Detect which cell encompasses the target text, then output its [X, Y] center coordinate. 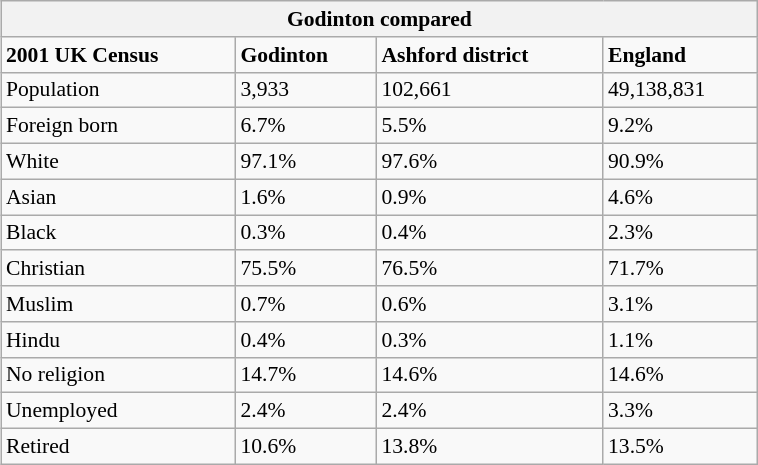
0.7% [306, 304]
White [118, 162]
3.1% [680, 304]
102,661 [490, 90]
Unemployed [118, 411]
71.7% [680, 269]
6.7% [306, 126]
2001 UK Census [118, 55]
1.6% [306, 197]
Muslim [118, 304]
97.6% [490, 162]
England [680, 55]
49,138,831 [680, 90]
4.6% [680, 197]
Black [118, 233]
75.5% [306, 269]
97.1% [306, 162]
3.3% [680, 411]
Christian [118, 269]
10.6% [306, 447]
3,933 [306, 90]
90.9% [680, 162]
13.5% [680, 447]
Foreign born [118, 126]
9.2% [680, 126]
Retired [118, 447]
Hindu [118, 340]
2.3% [680, 233]
76.5% [490, 269]
14.7% [306, 375]
Asian [118, 197]
1.1% [680, 340]
5.5% [490, 126]
13.8% [490, 447]
Population [118, 90]
Godinton compared [380, 19]
0.6% [490, 304]
Ashford district [490, 55]
Godinton [306, 55]
0.9% [490, 197]
No religion [118, 375]
